For the text-containing cell, return its midpoint in [x, y] coordinate format. 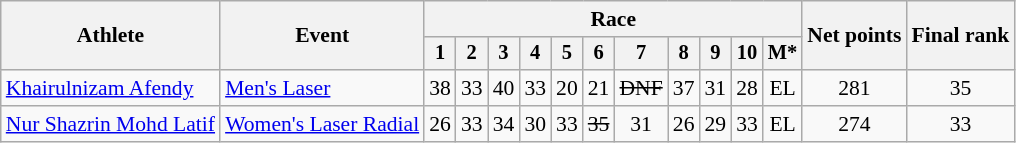
Men's Laser [322, 88]
34 [504, 124]
Net points [854, 36]
40 [504, 88]
2 [472, 54]
4 [535, 54]
30 [535, 124]
DNF [640, 88]
Race [613, 19]
20 [567, 88]
M* [782, 54]
281 [854, 88]
37 [684, 88]
5 [567, 54]
9 [715, 54]
1 [440, 54]
28 [747, 88]
Athlete [110, 36]
38 [440, 88]
21 [599, 88]
3 [504, 54]
8 [684, 54]
Khairulnizam Afendy [110, 88]
Event [322, 36]
10 [747, 54]
Women's Laser Radial [322, 124]
6 [599, 54]
274 [854, 124]
29 [715, 124]
Nur Shazrin Mohd Latif [110, 124]
Final rank [961, 36]
7 [640, 54]
